Determine the [x, y] coordinate at the center of the cell enclosing the given text.  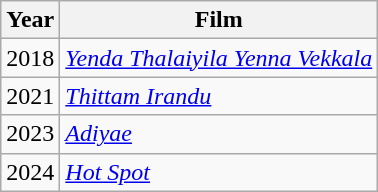
Yenda Thalaiyila Yenna Vekkala [219, 58]
Year [30, 20]
2023 [30, 134]
Adiyae [219, 134]
2021 [30, 96]
2018 [30, 58]
Hot Spot [219, 172]
Thittam Irandu [219, 96]
2024 [30, 172]
Film [219, 20]
